Pinpoint the cell where the given text exists, returning its [X, Y] midpoint coordinate. 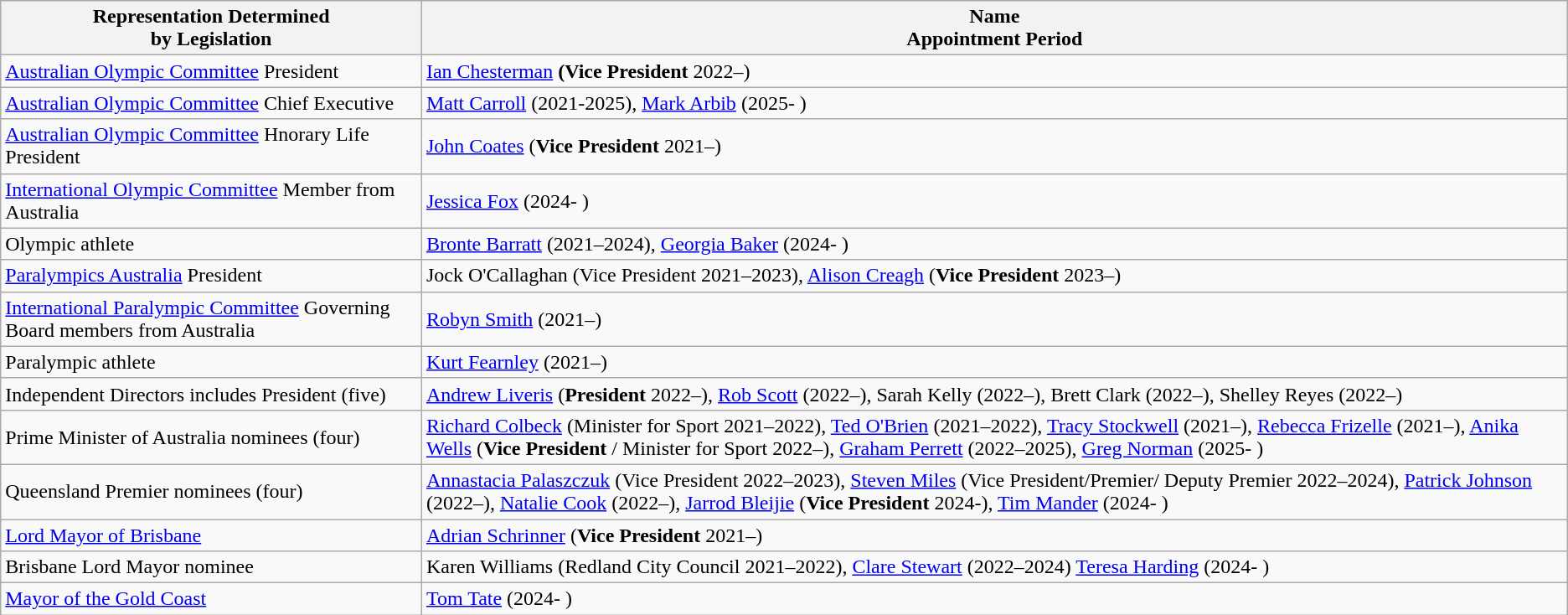
Prime Minister of Australia nominees (four) [211, 437]
Jock O'Callaghan (Vice President 2021–2023), Alison Creagh (Vice President 2023–) [994, 276]
Mayor of the Gold Coast [211, 599]
Andrew Liveris (President 2022–), Rob Scott (2022–), Sarah Kelly (2022–), Brett Clark (2022–), Shelley Reyes (2022–) [994, 394]
Australian Olympic Committee Chief Executive [211, 103]
Karen Williams (Redland City Council 2021–2022), Clare Stewart (2022–2024) Teresa Harding (2024- ) [994, 567]
Lord Mayor of Brisbane [211, 535]
Queensland Premier nominees (four) [211, 491]
Robyn Smith (2021–) [994, 318]
Olympic athlete [211, 244]
Adrian Schrinner (Vice President 2021–) [994, 535]
Paralympics Australia President [211, 276]
Kurt Fearnley (2021–) [994, 362]
Matt Carroll (2021-2025), Mark Arbib (2025- ) [994, 103]
Ian Chesterman (Vice President 2022–) [994, 71]
International Olympic Committee Member from Australia [211, 201]
Australian Olympic Committee President [211, 71]
Tom Tate (2024- ) [994, 599]
Jessica Fox (2024- ) [994, 201]
John Coates (Vice President 2021–) [994, 146]
Bronte Barratt (2021–2024), Georgia Baker (2024- ) [994, 244]
Paralympic athlete [211, 362]
NameAppointment Period [994, 28]
Australian Olympic Committee Hnorary Life President [211, 146]
International Paralympic Committee Governing Board members from Australia [211, 318]
Representation Determined by Legislation [211, 28]
Brisbane Lord Mayor nominee [211, 567]
Independent Directors includes President (five) [211, 394]
